Capture the cell that displays the provided text and extract its (X, Y) central coordinate. 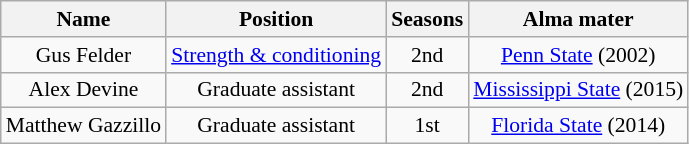
Alma mater (578, 19)
Penn State (2002) (578, 55)
Position (276, 19)
Alex Devine (84, 90)
Gus Felder (84, 55)
Florida State (2014) (578, 126)
Mississippi State (2015) (578, 90)
Strength & conditioning (276, 55)
1st (427, 126)
Seasons (427, 19)
Name (84, 19)
Matthew Gazzillo (84, 126)
